Detect which cell encompasses the target text, then output its (x, y) center coordinate. 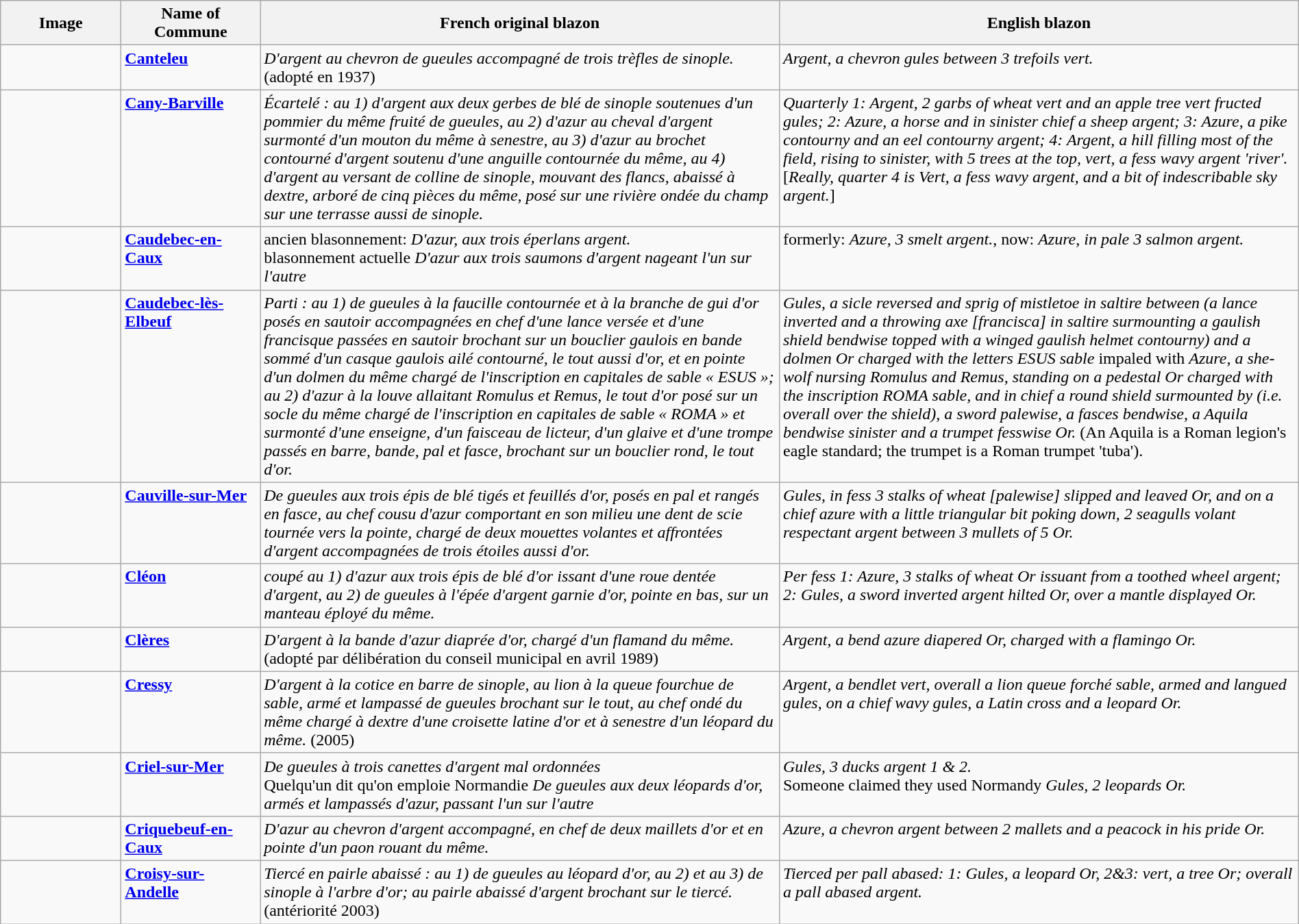
Tierced per pall abased: 1: Gules, a leopard Or, 2&3: vert, a tree Or; overall a pall abased argent. (1039, 892)
Caudebec-lès-Elbeuf (190, 386)
formerly: Azure, 3 smelt argent., now: Azure, in pale 3 salmon argent. (1039, 258)
Cressy (190, 712)
French original blazon (520, 23)
D'argent au chevron de gueules accompagné de trois trèfles de sinople. (adopté en 1937) (520, 67)
Clères (190, 649)
Argent, a chevron gules between 3 trefoils vert. (1039, 67)
Per fess 1: Azure, 3 stalks of wheat Or issuant from a toothed wheel argent; 2: Gules, a sword inverted argent hilted Or, over a mantle displayed Or. (1039, 595)
Image (61, 23)
Criel-sur-Mer (190, 784)
Caudebec-en-Caux (190, 258)
Croisy-sur-Andelle (190, 892)
Cany-Barville (190, 158)
Argent, a bend azure diapered Or, charged with a flamingo Or. (1039, 649)
D'argent à la bande d'azur diaprée d'or, chargé d'un flamand du même. (adopté par délibération du conseil municipal en avril 1989) (520, 649)
Azure, a chevron argent between 2 mallets and a peacock in his pride Or. (1039, 838)
D'azur au chevron d'argent accompagné, en chef de deux maillets d'or et en pointe d'un paon rouant du même. (520, 838)
Criquebeuf-en-Caux (190, 838)
ancien blasonnement: D'azur, aux trois éperlans argent.blasonnement actuelle D'azur aux trois saumons d'argent nageant l'un sur l'autre (520, 258)
Cléon (190, 595)
English blazon (1039, 23)
Cauville-sur-Mer (190, 523)
Name of Commune (190, 23)
Argent, a bendlet vert, overall a lion queue forché sable, armed and langued gules, on a chief wavy gules, a Latin cross and a leopard Or. (1039, 712)
Canteleu (190, 67)
Gules, 3 ducks argent 1 & 2. Someone claimed they used Normandy Gules, 2 leopards Or. (1039, 784)
